Output the (X, Y) coordinate of the center of the cell containing the given text.  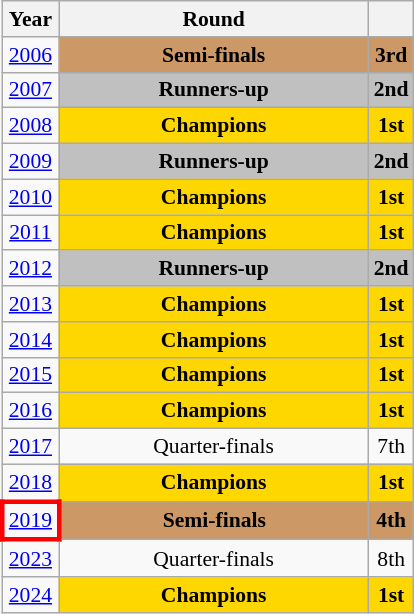
3rd (392, 55)
8th (392, 558)
4th (392, 520)
2007 (30, 90)
2008 (30, 126)
2016 (30, 411)
2012 (30, 269)
Year (30, 19)
2011 (30, 233)
2019 (30, 520)
2010 (30, 197)
2009 (30, 162)
2006 (30, 55)
2018 (30, 482)
2013 (30, 304)
2024 (30, 595)
2023 (30, 558)
2015 (30, 375)
2017 (30, 447)
2014 (30, 340)
7th (392, 447)
Round (214, 19)
